Detect which cell encompasses the target text, then output its [X, Y] center coordinate. 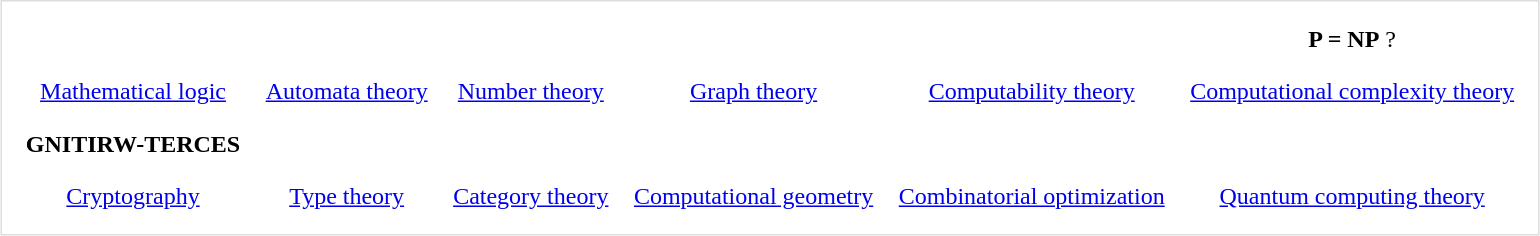
Automata theory [346, 91]
Cryptography [132, 197]
Quantum computing theory [1352, 197]
Computational complexity theory [1352, 91]
Number theory [531, 91]
Computational geometry [753, 197]
Mathematical logic [132, 91]
Type theory [346, 197]
Graph theory [753, 91]
GNITIRW-TERCES [132, 144]
Category theory [531, 197]
Computability theory [1032, 91]
P = NP ? [1352, 39]
Combinatorial optimization [1032, 197]
